Provide the (X, Y) coordinate of the cell's center where the given text is located.  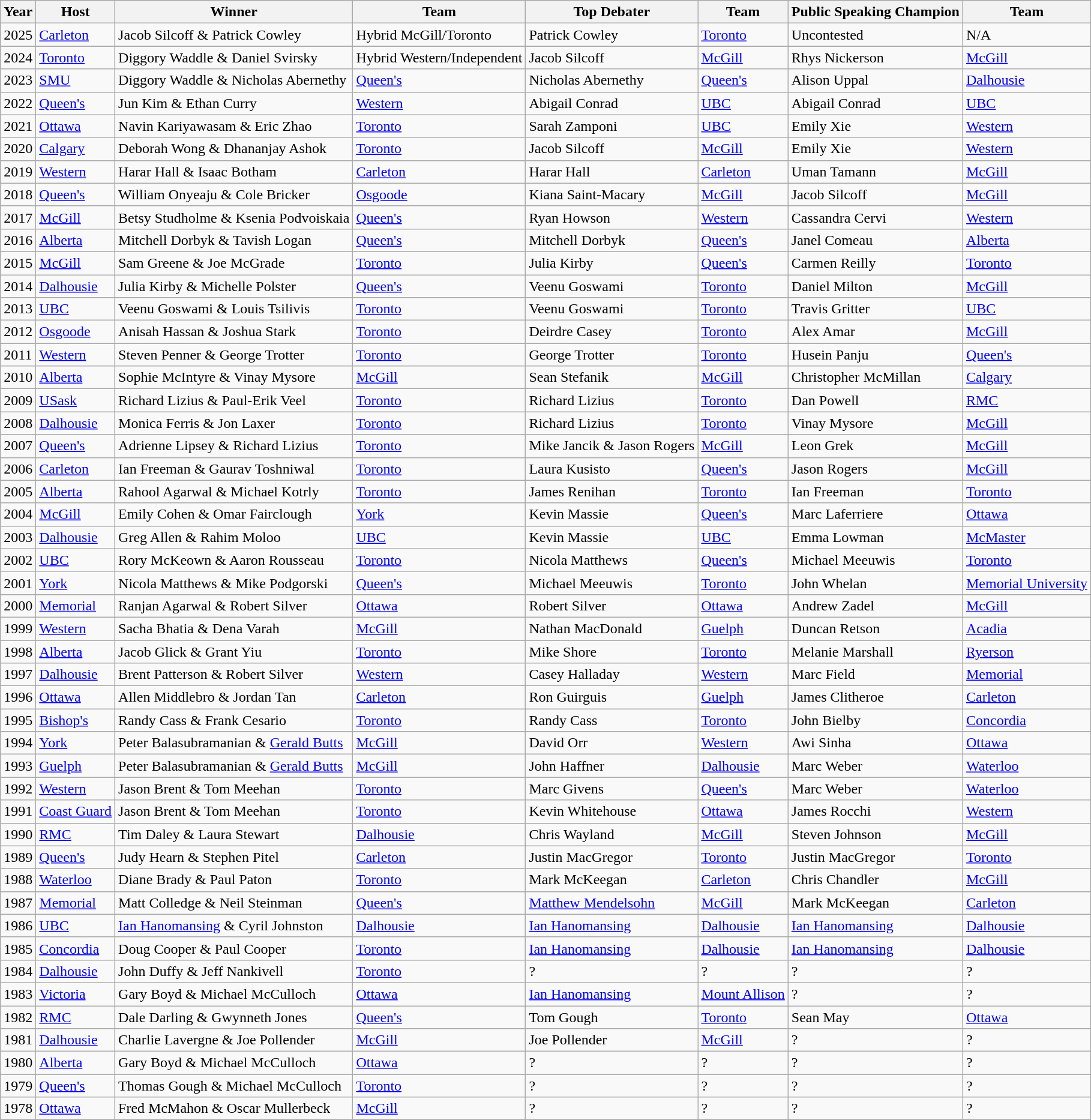
Harar Hall & Isaac Botham (234, 172)
Anisah Hassan & Joshua Stark (234, 332)
Coast Guard (76, 811)
Awi Sinha (875, 743)
Monica Ferris & Jon Laxer (234, 423)
Ian Hanomansing & Cyril Johnston (234, 926)
Deirdre Casey (612, 332)
N/A (1026, 35)
Navin Kariyawasam & Eric Zhao (234, 126)
Brent Patterson & Robert Silver (234, 675)
John Duffy & Jeff Nankivell (234, 971)
Travis Gritter (875, 309)
2008 (18, 423)
2023 (18, 80)
2012 (18, 332)
Uman Tamann (875, 172)
Sam Greene & Joe McGrade (234, 263)
Harar Hall (612, 172)
2022 (18, 103)
Randy Cass (612, 720)
Deborah Wong & Dhananjay Ashok (234, 149)
Carmen Reilly (875, 263)
2011 (18, 355)
Fred McMahon & Oscar Mullerbeck (234, 1109)
Veenu Goswami & Louis Tsilivis (234, 309)
McMaster (1026, 537)
Memorial University (1026, 583)
Mitchell Dorbyk & Tavish Logan (234, 240)
2021 (18, 126)
Nathan MacDonald (612, 628)
Jacob Silcoff & Patrick Cowley (234, 35)
Host (76, 12)
1998 (18, 651)
Sean Stefanik (612, 378)
2005 (18, 492)
Thomas Gough & Michael McCulloch (234, 1086)
Diggory Waddle & Daniel Svirsky (234, 58)
2014 (18, 286)
Mitchell Dorbyk (612, 240)
2006 (18, 469)
Laura Kusisto (612, 469)
Nicola Matthews & Mike Podgorski (234, 583)
Matthew Mendelsohn (612, 903)
2000 (18, 606)
2010 (18, 378)
Jason Rogers (875, 469)
Alison Uppal (875, 80)
Victoria (76, 994)
Daniel Milton (875, 286)
Christopher McMillan (875, 378)
Tim Daley & Laura Stewart (234, 834)
1997 (18, 675)
Betsy Studholme & Ksenia Podvoiskaia (234, 217)
1991 (18, 811)
Ryan Howson (612, 217)
James Rocchi (875, 811)
Ryerson (1026, 651)
2007 (18, 446)
John Whelan (875, 583)
Duncan Retson (875, 628)
Uncontested (875, 35)
Richard Lizius & Paul-Erik Veel (234, 400)
1989 (18, 857)
USask (76, 400)
1995 (18, 720)
Diggory Waddle & Nicholas Abernethy (234, 80)
2024 (18, 58)
Adrienne Lipsey & Richard Lizius (234, 446)
1990 (18, 834)
Greg Allen & Rahim Moloo (234, 537)
Public Speaking Champion (875, 12)
Leon Grek (875, 446)
James Renihan (612, 492)
Tom Gough (612, 1017)
2025 (18, 35)
Marc Field (875, 675)
Julia Kirby (612, 263)
Ian Freeman (875, 492)
Janel Comeau (875, 240)
Top Debater (612, 12)
Chris Chandler (875, 880)
Joe Pollender (612, 1040)
Sean May (875, 1017)
Charlie Lavergne & Joe Pollender (234, 1040)
Emily Cohen & Omar Fairclough (234, 514)
Rahool Agarwal & Michael Kotrly (234, 492)
1979 (18, 1086)
2018 (18, 194)
2020 (18, 149)
1992 (18, 789)
Doug Cooper & Paul Cooper (234, 948)
Mike Jancik & Jason Rogers (612, 446)
David Orr (612, 743)
2001 (18, 583)
1981 (18, 1040)
Ranjan Agarwal & Robert Silver (234, 606)
Alex Amar (875, 332)
Sophie McIntyre & Vinay Mysore (234, 378)
Mount Allison (743, 994)
Marc Laferriere (875, 514)
1988 (18, 880)
Diane Brady & Paul Paton (234, 880)
Mike Shore (612, 651)
1978 (18, 1109)
Robert Silver (612, 606)
Nicholas Abernethy (612, 80)
1999 (18, 628)
2004 (18, 514)
2009 (18, 400)
Judy Hearn & Stephen Pitel (234, 857)
SMU (76, 80)
Vinay Mysore (875, 423)
Julia Kirby & Michelle Polster (234, 286)
1986 (18, 926)
Emma Lowman (875, 537)
Chris Wayland (612, 834)
Jun Kim & Ethan Curry (234, 103)
1984 (18, 971)
Hybrid Western/Independent (439, 58)
Husein Panju (875, 355)
2019 (18, 172)
2017 (18, 217)
Allen Middlebro & Jordan Tan (234, 697)
Hybrid McGill/Toronto (439, 35)
Matt Colledge & Neil Steinman (234, 903)
John Haffner (612, 766)
Steven Penner & George Trotter (234, 355)
Sacha Bhatia & Dena Varah (234, 628)
Nicola Matthews (612, 560)
Winner (234, 12)
William Onyeaju & Cole Bricker (234, 194)
Dale Darling & Gwynneth Jones (234, 1017)
2015 (18, 263)
Year (18, 12)
George Trotter (612, 355)
Steven Johnson (875, 834)
Acadia (1026, 628)
1985 (18, 948)
Andrew Zadel (875, 606)
Cassandra Cervi (875, 217)
1980 (18, 1063)
Bishop's (76, 720)
2013 (18, 309)
Jacob Glick & Grant Yiu (234, 651)
1994 (18, 743)
Casey Halladay (612, 675)
Ron Guirguis (612, 697)
Sarah Zamponi (612, 126)
2016 (18, 240)
1996 (18, 697)
2002 (18, 560)
1983 (18, 994)
John Bielby (875, 720)
2003 (18, 537)
Randy Cass & Frank Cesario (234, 720)
James Clitheroe (875, 697)
Kiana Saint-Macary (612, 194)
1982 (18, 1017)
Melanie Marshall (875, 651)
Ian Freeman & Gaurav Toshniwal (234, 469)
Dan Powell (875, 400)
1993 (18, 766)
Patrick Cowley (612, 35)
1987 (18, 903)
Rhys Nickerson (875, 58)
Marc Givens (612, 789)
Kevin Whitehouse (612, 811)
Rory McKeown & Aaron Rousseau (234, 560)
